Search for the cell housing the specified text and yield its (X, Y) center coordinate. 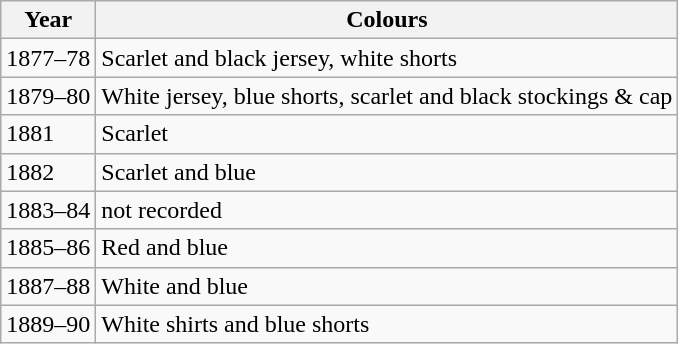
Colours (387, 20)
1881 (48, 134)
1889–90 (48, 324)
1885–86 (48, 248)
White and blue (387, 286)
White shirts and blue shorts (387, 324)
1879–80 (48, 96)
Red and blue (387, 248)
Scarlet (387, 134)
1882 (48, 172)
Year (48, 20)
1877–78 (48, 58)
1887–88 (48, 286)
White jersey, blue shorts, scarlet and black stockings & cap (387, 96)
Scarlet and black jersey, white shorts (387, 58)
not recorded (387, 210)
1883–84 (48, 210)
Scarlet and blue (387, 172)
